Find where the given text appears and provide that cell's center as [X, Y] coordinate. 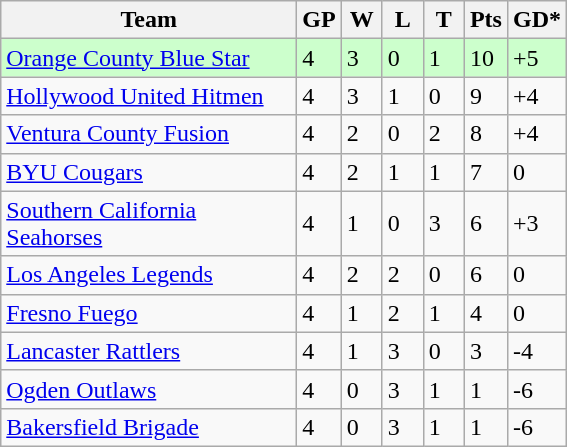
Fresno Fuego [149, 313]
8 [486, 134]
10 [486, 58]
Los Angeles Legends [149, 275]
-4 [536, 351]
Southern California Seahorses [149, 224]
7 [486, 172]
L [402, 20]
+5 [536, 58]
Ogden Outlaws [149, 389]
Orange County Blue Star [149, 58]
Ventura County Fusion [149, 134]
Lancaster Rattlers [149, 351]
9 [486, 96]
GD* [536, 20]
Hollywood United Hitmen [149, 96]
W [362, 20]
+3 [536, 224]
Bakersfield Brigade [149, 427]
T [444, 20]
Team [149, 20]
Pts [486, 20]
GP [319, 20]
BYU Cougars [149, 172]
